Provide the [x, y] coordinate of the cell's center where the given text is located.  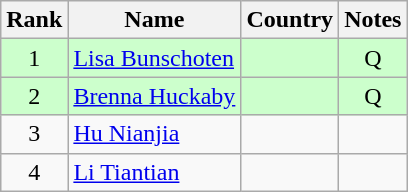
Name [154, 20]
Hu Nianjia [154, 134]
Brenna Huckaby [154, 96]
2 [34, 96]
4 [34, 172]
3 [34, 134]
Li Tiantian [154, 172]
Country [290, 20]
Rank [34, 20]
1 [34, 58]
Lisa Bunschoten [154, 58]
Notes [373, 20]
